Capture the cell that displays the provided text and extract its (x, y) central coordinate. 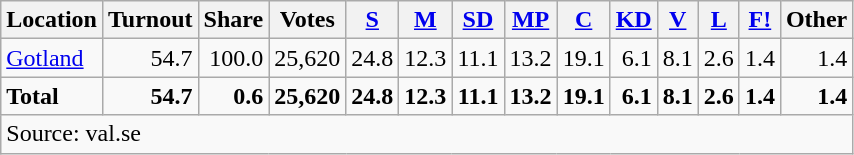
Turnout (150, 20)
Location (52, 20)
V (678, 20)
Votes (308, 20)
Total (52, 96)
Share (234, 20)
100.0 (234, 58)
Gotland (52, 58)
F! (760, 20)
S (372, 20)
MP (530, 20)
Source: val.se (427, 134)
0.6 (234, 96)
M (426, 20)
Other (816, 20)
SD (478, 20)
L (718, 20)
C (584, 20)
KD (634, 20)
